For the text-containing cell, return its midpoint in [X, Y] coordinate format. 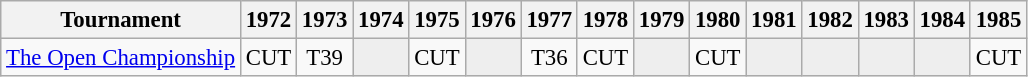
1985 [998, 20]
1980 [718, 20]
1981 [774, 20]
1978 [605, 20]
1984 [942, 20]
1975 [437, 20]
1979 [661, 20]
1977 [549, 20]
1983 [886, 20]
1973 [325, 20]
T39 [325, 58]
1976 [493, 20]
The Open Championship [121, 58]
Tournament [121, 20]
1982 [830, 20]
1972 [268, 20]
T36 [549, 58]
1974 [381, 20]
